Output the (x, y) coordinate of the center of the cell containing the given text.  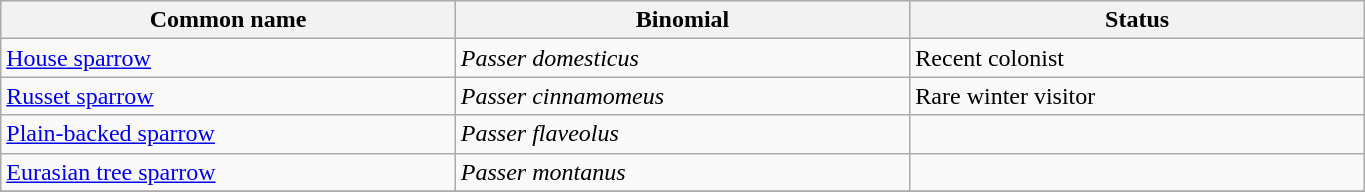
Passer flaveolus (682, 134)
Passer domesticus (682, 58)
Plain-backed sparrow (228, 134)
Rare winter visitor (1138, 96)
Passer montanus (682, 172)
House sparrow (228, 58)
Eurasian tree sparrow (228, 172)
Recent colonist (1138, 58)
Russet sparrow (228, 96)
Common name (228, 20)
Passer cinnamomeus (682, 96)
Binomial (682, 20)
Status (1138, 20)
